Return the [x, y] coordinate for the center point of the cell that contains the specified text.  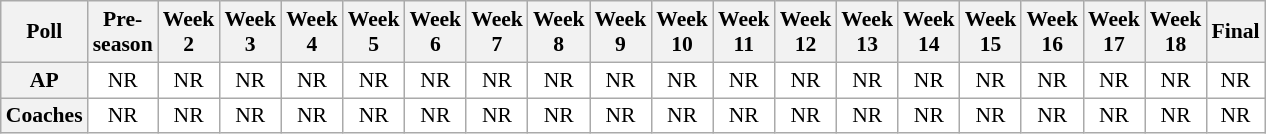
Week4 [312, 32]
Week12 [806, 32]
Pre-season [123, 32]
Week14 [929, 32]
Coaches [44, 116]
Week5 [374, 32]
Week2 [189, 32]
Week18 [1176, 32]
Week17 [1114, 32]
Week8 [559, 32]
Poll [44, 32]
Week9 [621, 32]
Week13 [867, 32]
Week15 [991, 32]
AP [44, 80]
Week6 [435, 32]
Week16 [1052, 32]
Week7 [497, 32]
Week3 [250, 32]
Final [1235, 32]
Week11 [744, 32]
Week10 [682, 32]
